Capture the cell that displays the provided text and extract its (X, Y) central coordinate. 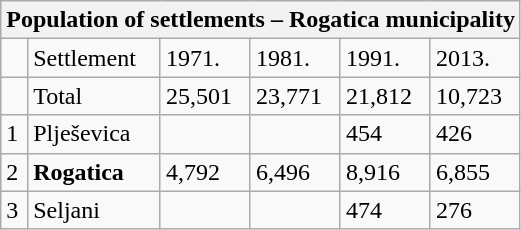
Settlement (94, 58)
426 (475, 134)
1991. (385, 58)
6,855 (475, 172)
4,792 (205, 172)
276 (475, 210)
454 (385, 134)
2013. (475, 58)
2 (14, 172)
1981. (295, 58)
Total (94, 96)
3 (14, 210)
23,771 (295, 96)
1 (14, 134)
10,723 (475, 96)
Rogatica (94, 172)
21,812 (385, 96)
8,916 (385, 172)
Plješevica (94, 134)
6,496 (295, 172)
474 (385, 210)
Seljani (94, 210)
25,501 (205, 96)
1971. (205, 58)
Population of settlements – Rogatica municipality (261, 20)
